Return (X, Y) of the center of cell containing provided text 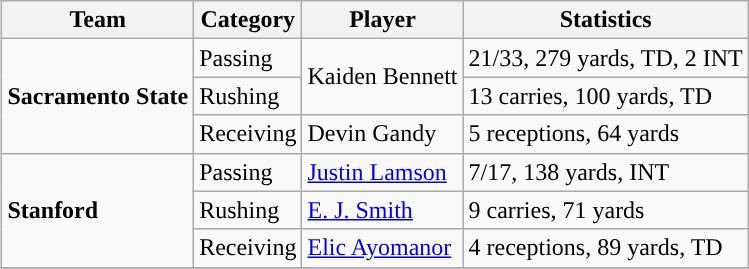
7/17, 138 yards, INT (606, 172)
Justin Lamson (382, 172)
Sacramento State (98, 96)
Elic Ayomanor (382, 248)
9 carries, 71 yards (606, 210)
Kaiden Bennett (382, 77)
Player (382, 20)
21/33, 279 yards, TD, 2 INT (606, 58)
Category (248, 20)
E. J. Smith (382, 210)
Devin Gandy (382, 134)
Statistics (606, 20)
4 receptions, 89 yards, TD (606, 248)
Stanford (98, 210)
5 receptions, 64 yards (606, 134)
13 carries, 100 yards, TD (606, 96)
Team (98, 20)
